Return the (x, y) coordinate for the center point of the cell that contains the specified text.  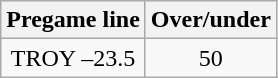
Over/under (210, 20)
TROY –23.5 (74, 58)
50 (210, 58)
Pregame line (74, 20)
